Capture the cell that displays the provided text and extract its (X, Y) central coordinate. 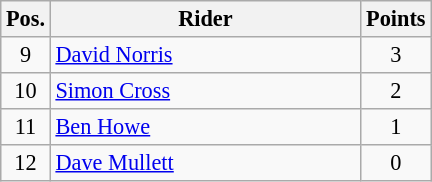
Pos. (26, 19)
Rider (205, 19)
2 (396, 90)
1 (396, 126)
9 (26, 55)
11 (26, 126)
David Norris (205, 55)
Ben Howe (205, 126)
Dave Mullett (205, 162)
3 (396, 55)
Simon Cross (205, 90)
0 (396, 162)
Points (396, 19)
12 (26, 162)
10 (26, 90)
